Detect which cell encompasses the target text, then output its [x, y] center coordinate. 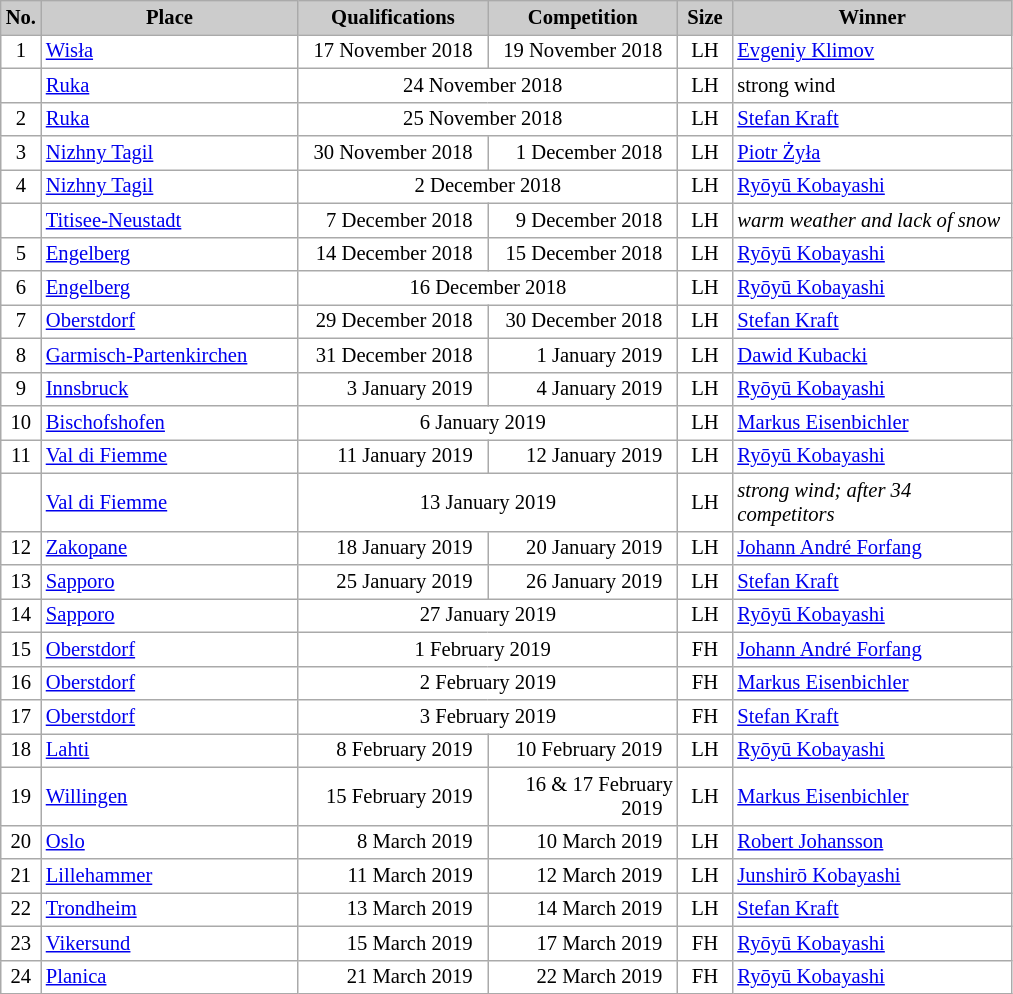
3 [21, 153]
10 March 2019 [583, 842]
Trondheim [170, 909]
6 January 2019 [488, 423]
Competition [583, 17]
Place [170, 17]
14 March 2019 [583, 909]
25 January 2019 [393, 581]
Piotr Żyła [872, 153]
Lillehammer [170, 875]
24 November 2018 [488, 85]
1 January 2019 [583, 355]
17 [21, 717]
2 [21, 119]
Bischofshofen [170, 423]
strong wind; after 34 competitors [872, 502]
30 November 2018 [393, 153]
14 December 2018 [393, 254]
4 [21, 186]
13 [21, 581]
22 [21, 909]
12 January 2019 [583, 456]
15 March 2019 [393, 943]
21 [21, 875]
1 February 2019 [488, 649]
No. [21, 17]
Junshirō Kobayashi [872, 875]
Size [706, 17]
16 & 17 February 2019 [583, 796]
10 February 2019 [583, 750]
strong wind [872, 85]
18 [21, 750]
warm weather and lack of snow [872, 220]
8 [21, 355]
29 December 2018 [393, 321]
17 November 2018 [393, 51]
22 March 2019 [583, 977]
Zakopane [170, 548]
15 February 2019 [393, 796]
27 January 2019 [488, 615]
14 [21, 615]
Dawid Kubacki [872, 355]
9 December 2018 [583, 220]
Evgeniy Klimov [872, 51]
16 [21, 683]
8 February 2019 [393, 750]
6 [21, 287]
17 March 2019 [583, 943]
10 [21, 423]
26 January 2019 [583, 581]
11 January 2019 [393, 456]
31 December 2018 [393, 355]
7 December 2018 [393, 220]
Garmisch-Partenkirchen [170, 355]
11 March 2019 [393, 875]
2 December 2018 [488, 186]
19 [21, 796]
2 February 2019 [488, 683]
Winner [872, 17]
20 [21, 842]
Qualifications [393, 17]
Lahti [170, 750]
21 March 2019 [393, 977]
25 November 2018 [488, 119]
8 March 2019 [393, 842]
1 December 2018 [583, 153]
12 March 2019 [583, 875]
Wisła [170, 51]
5 [21, 254]
12 [21, 548]
Vikersund [170, 943]
11 [21, 456]
15 December 2018 [583, 254]
Innsbruck [170, 389]
30 December 2018 [583, 321]
Planica [170, 977]
7 [21, 321]
19 November 2018 [583, 51]
23 [21, 943]
Willingen [170, 796]
24 [21, 977]
Robert Johansson [872, 842]
3 February 2019 [488, 717]
Oslo [170, 842]
15 [21, 649]
13 January 2019 [488, 502]
3 January 2019 [393, 389]
20 January 2019 [583, 548]
16 December 2018 [488, 287]
9 [21, 389]
13 March 2019 [393, 909]
18 January 2019 [393, 548]
4 January 2019 [583, 389]
Titisee-Neustadt [170, 220]
1 [21, 51]
